Locate the cell with the specified text and output its [x, y] center coordinate. 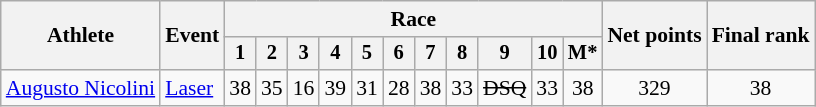
Athlete [80, 36]
Race [413, 19]
Final rank [761, 36]
Augusto Nicolini [80, 88]
10 [547, 54]
Event [192, 36]
31 [367, 88]
9 [504, 54]
35 [272, 88]
4 [335, 54]
Laser [192, 88]
3 [304, 54]
39 [335, 88]
6 [399, 54]
M* [582, 54]
16 [304, 88]
DSQ [504, 88]
1 [240, 54]
5 [367, 54]
8 [462, 54]
329 [654, 88]
Net points [654, 36]
7 [431, 54]
2 [272, 54]
28 [399, 88]
